Locate the cell with the specified text and output its (x, y) center coordinate. 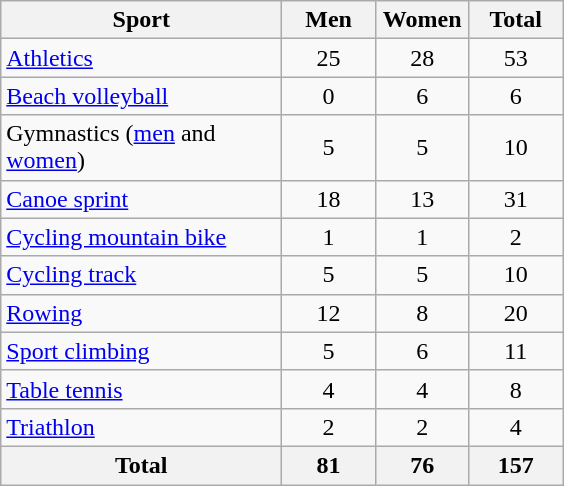
Rowing (142, 313)
13 (422, 199)
20 (516, 313)
Table tennis (142, 389)
81 (329, 465)
Gymnastics (men and women) (142, 148)
Cycling mountain bike (142, 237)
0 (329, 96)
53 (516, 58)
Cycling track (142, 275)
157 (516, 465)
Beach volleyball (142, 96)
Triathlon (142, 427)
Men (329, 20)
Athletics (142, 58)
Sport (142, 20)
Canoe sprint (142, 199)
76 (422, 465)
11 (516, 351)
Sport climbing (142, 351)
18 (329, 199)
28 (422, 58)
12 (329, 313)
31 (516, 199)
25 (329, 58)
Women (422, 20)
